Pinpoint the cell where the given text exists, returning its (X, Y) midpoint coordinate. 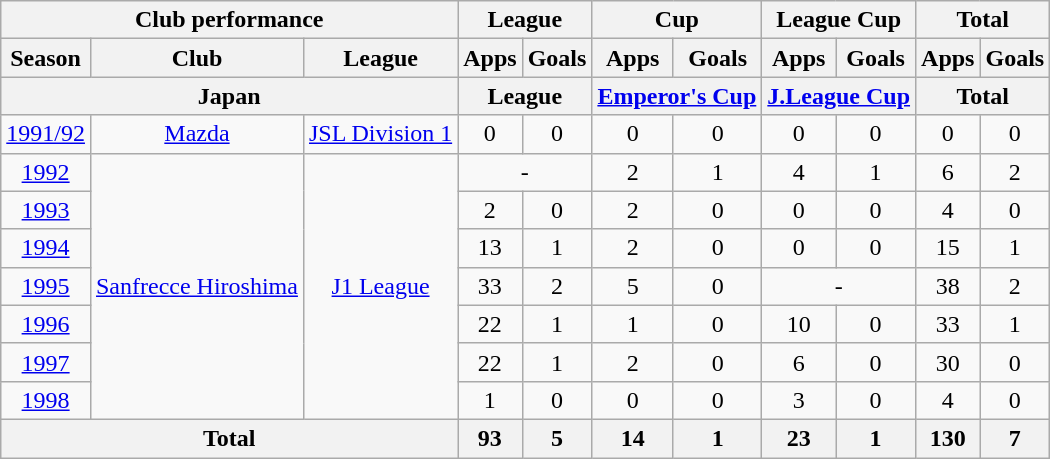
13 (490, 248)
Season (46, 58)
Club (196, 58)
1991/92 (46, 134)
15 (948, 248)
Mazda (196, 134)
1992 (46, 172)
23 (799, 438)
JSL Division 1 (380, 134)
7 (1015, 438)
League Cup (839, 20)
14 (633, 438)
1993 (46, 210)
1994 (46, 248)
1997 (46, 362)
Emperor's Cup (677, 96)
Japan (230, 96)
Club performance (230, 20)
3 (799, 400)
30 (948, 362)
Sanfrecce Hiroshima (196, 286)
130 (948, 438)
10 (799, 324)
J.League Cup (839, 96)
93 (490, 438)
38 (948, 286)
1998 (46, 400)
1996 (46, 324)
1995 (46, 286)
J1 League (380, 286)
Cup (677, 20)
